Identify which cell holds the provided text, then report its (X, Y) central coordinate. 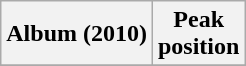
Peakposition (198, 34)
Album (2010) (77, 34)
